Determine the (x, y) coordinate at the center of the cell enclosing the given text.  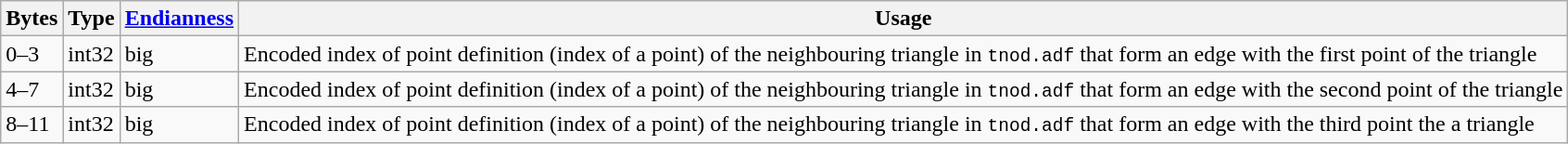
Encoded index of point definition (index of a point) of the neighbouring triangle in tnod.adf that form an edge with the second point of the triangle (904, 89)
Endianness (179, 19)
Encoded index of point definition (index of a point) of the neighbouring triangle in tnod.adf that form an edge with the first point of the triangle (904, 54)
0–3 (32, 54)
Type (91, 19)
8–11 (32, 124)
Encoded index of point definition (index of a point) of the neighbouring triangle in tnod.adf that form an edge with the third point the a triangle (904, 124)
Bytes (32, 19)
4–7 (32, 89)
Usage (904, 19)
